Return [x, y] of the center of cell containing provided text 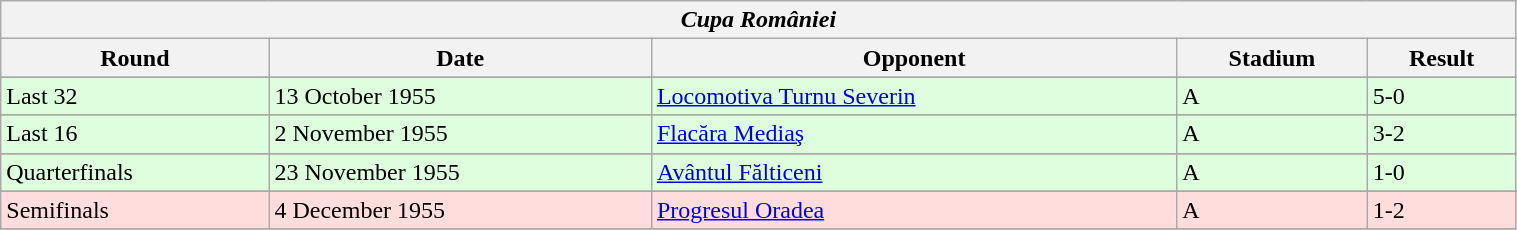
Semifinals [135, 210]
13 October 1955 [460, 96]
Date [460, 58]
2 November 1955 [460, 134]
1-0 [1442, 172]
Last 16 [135, 134]
3-2 [1442, 134]
Flacăra Mediaş [914, 134]
Cupa României [758, 20]
Progresul Oradea [914, 210]
Result [1442, 58]
Quarterfinals [135, 172]
Avântul Fălticeni [914, 172]
Stadium [1272, 58]
Round [135, 58]
Last 32 [135, 96]
23 November 1955 [460, 172]
1-2 [1442, 210]
5-0 [1442, 96]
4 December 1955 [460, 210]
Opponent [914, 58]
Locomotiva Turnu Severin [914, 96]
